Search for the cell housing the specified text and yield its (X, Y) center coordinate. 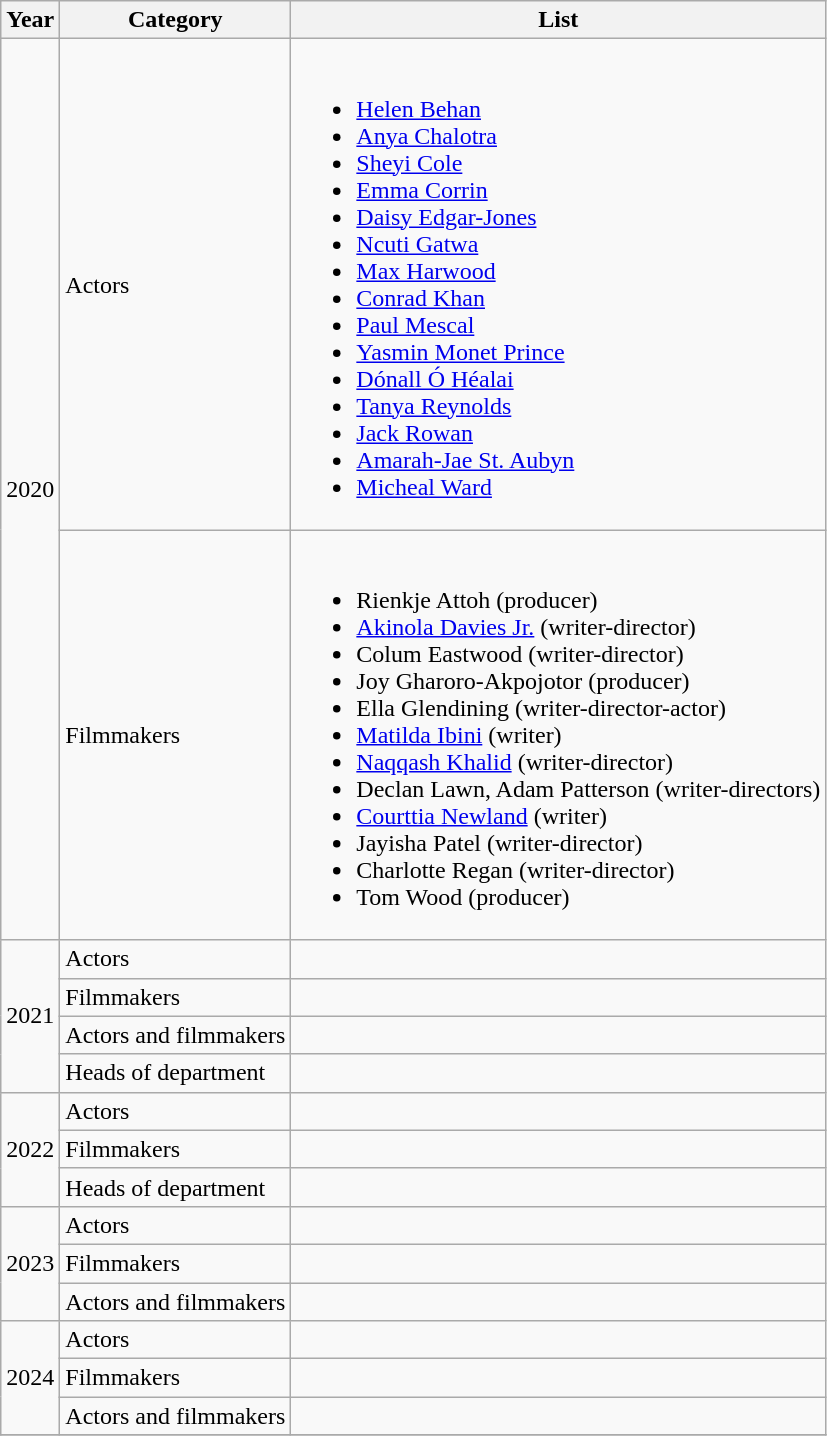
Year (30, 20)
2024 (30, 1378)
2023 (30, 1263)
Category (176, 20)
2022 (30, 1149)
2020 (30, 490)
List (558, 20)
2021 (30, 1016)
